Scan for the cell matching the given text and deliver its (X, Y) coordinate at center. 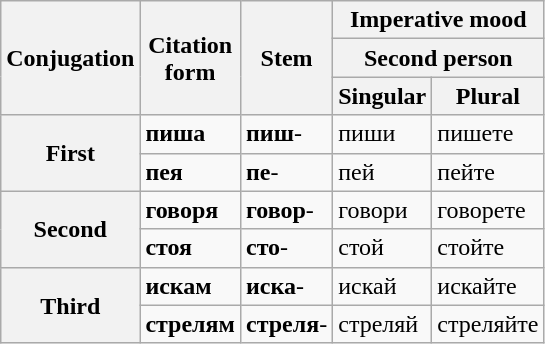
First (70, 153)
Imperative mood (438, 20)
искам (190, 286)
Third (70, 305)
стреляйте (488, 324)
стреля- (286, 324)
говор- (286, 210)
Second person (438, 58)
пея (190, 172)
стойте (488, 248)
говоря (190, 210)
говори (382, 210)
Stem (286, 58)
пиши (382, 134)
Conjugation (70, 58)
искай (382, 286)
стреляй (382, 324)
иска- (286, 286)
Citationform (190, 58)
искайте (488, 286)
стой (382, 248)
Second (70, 229)
пейте (488, 172)
пиша (190, 134)
Plural (488, 96)
стоя (190, 248)
пишете (488, 134)
говорете (488, 210)
пиш- (286, 134)
Singular (382, 96)
пей (382, 172)
сто- (286, 248)
пе- (286, 172)
стрелям (190, 324)
